Search for the cell housing the specified text and yield its [X, Y] center coordinate. 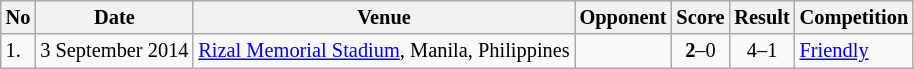
Competition [854, 17]
Venue [384, 17]
2–0 [700, 51]
3 September 2014 [114, 51]
Friendly [854, 51]
Score [700, 17]
No [18, 17]
4–1 [762, 51]
Rizal Memorial Stadium, Manila, Philippines [384, 51]
Date [114, 17]
Result [762, 17]
1. [18, 51]
Opponent [624, 17]
